Locate the cell with the specified text and output its [x, y] center coordinate. 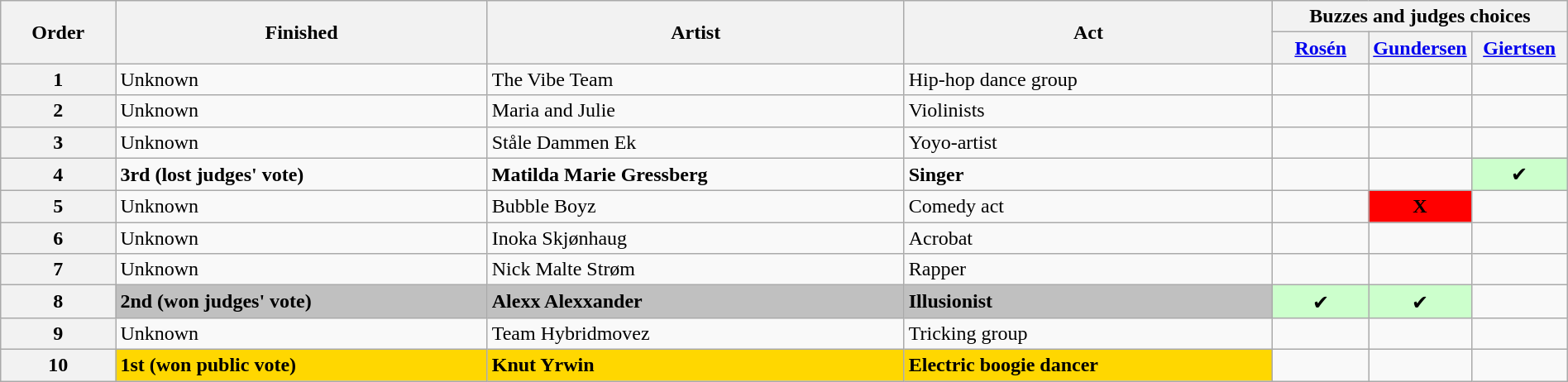
Hip-hop dance group [1088, 79]
Alexx Alexxander [696, 302]
Yoyo-artist [1088, 142]
Team Hybridmovez [696, 333]
1st (won public vote) [301, 365]
Act [1088, 32]
Illusionist [1088, 302]
Violinists [1088, 111]
10 [58, 365]
3rd (lost judges' vote) [301, 174]
Ståle Dammen Ek [696, 142]
Order [58, 32]
4 [58, 174]
Tricking group [1088, 333]
X [1420, 207]
Artist [696, 32]
Buzzes and judges choices [1421, 17]
Rapper [1088, 270]
Giertsen [1519, 48]
1 [58, 79]
Matilda Marie Gressberg [696, 174]
2 [58, 111]
Rosén [1321, 48]
Nick Malte Strøm [696, 270]
Acrobat [1088, 238]
2nd (won judges' vote) [301, 302]
The Vibe Team [696, 79]
Electric boogie dancer [1088, 365]
Comedy act [1088, 207]
Gundersen [1420, 48]
Inoka Skjønhaug [696, 238]
8 [58, 302]
9 [58, 333]
Bubble Boyz [696, 207]
5 [58, 207]
Singer [1088, 174]
6 [58, 238]
7 [58, 270]
3 [58, 142]
Finished [301, 32]
Maria and Julie [696, 111]
Knut Yrwin [696, 365]
